Capture the cell that displays the provided text and extract its (x, y) central coordinate. 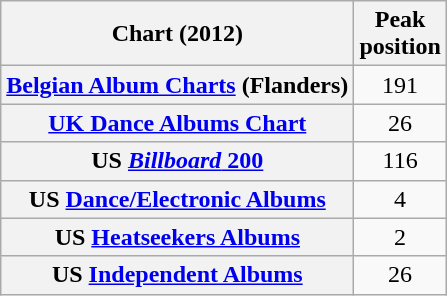
116 (400, 161)
Belgian Album Charts (Flanders) (178, 85)
UK Dance Albums Chart (178, 123)
US Independent Albums (178, 275)
US Dance/Electronic Albums (178, 199)
2 (400, 237)
Peakposition (400, 34)
191 (400, 85)
4 (400, 199)
Chart (2012) (178, 34)
US Heatseekers Albums (178, 237)
US Billboard 200 (178, 161)
